Output the [x, y] coordinate of the center of the cell containing the given text.  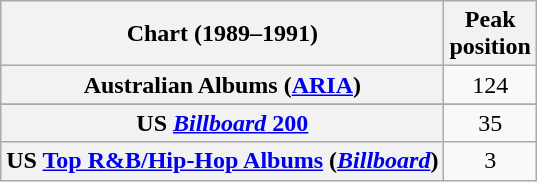
3 [490, 161]
Peak position [490, 34]
Australian Albums (ARIA) [222, 85]
Chart (1989–1991) [222, 34]
124 [490, 85]
35 [490, 123]
US Billboard 200 [222, 123]
US Top R&B/Hip-Hop Albums (Billboard) [222, 161]
